Search for the cell housing the specified text and yield its (X, Y) center coordinate. 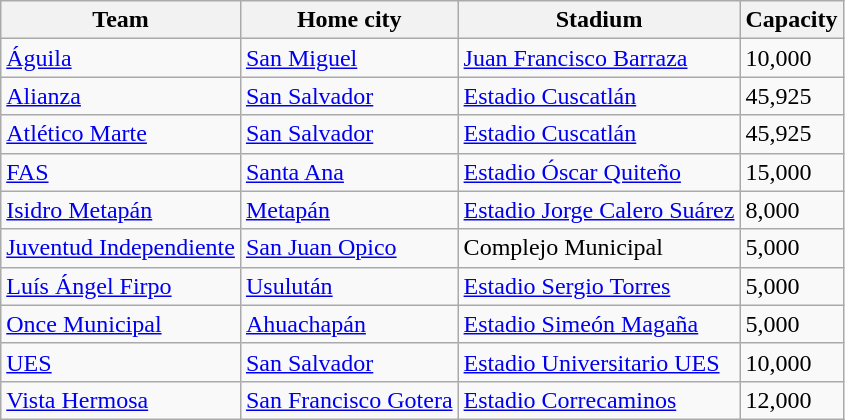
Estadio Universitario UES (599, 362)
Atlético Marte (121, 134)
Vista Hermosa (121, 400)
UES (121, 362)
FAS (121, 172)
Juan Francisco Barraza (599, 58)
Isidro Metapán (121, 210)
Estadio Simeón Magaña (599, 324)
Santa Ana (349, 172)
Ahuachapán (349, 324)
Capacity (792, 20)
Alianza (121, 96)
Estadio Jorge Calero Suárez (599, 210)
8,000 (792, 210)
Home city (349, 20)
15,000 (792, 172)
12,000 (792, 400)
Estadio Óscar Quiteño (599, 172)
Once Municipal (121, 324)
San Miguel (349, 58)
Stadium (599, 20)
Estadio Sergio Torres (599, 286)
Team (121, 20)
Luís Ángel Firpo (121, 286)
Estadio Correcaminos (599, 400)
Juventud Independiente (121, 248)
San Francisco Gotera (349, 400)
Usulután (349, 286)
San Juan Opico (349, 248)
Metapán (349, 210)
Águila (121, 58)
Complejo Municipal (599, 248)
